Return [x, y] of the center of cell containing provided text 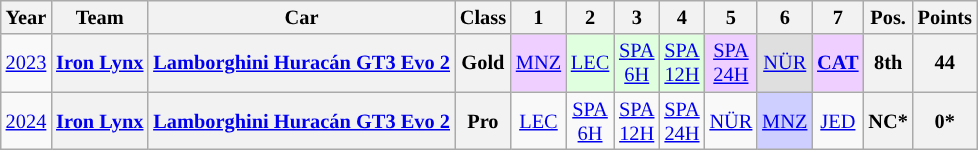
6 [784, 17]
Points [945, 17]
Year [26, 17]
8th [888, 63]
Class [483, 17]
7 [838, 17]
Pos. [888, 17]
44 [945, 63]
2023 [26, 63]
1 [538, 17]
CAT [838, 63]
NC* [888, 121]
Car [302, 17]
Gold [483, 63]
2024 [26, 121]
2 [590, 17]
Pro [483, 121]
5 [732, 17]
0* [945, 121]
4 [682, 17]
JED [838, 121]
Team [100, 17]
3 [636, 17]
